Detect which cell encompasses the target text, then output its (X, Y) center coordinate. 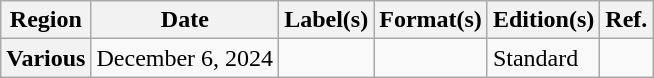
Region (46, 20)
Various (46, 58)
Date (185, 20)
Label(s) (326, 20)
Standard (543, 58)
Edition(s) (543, 20)
Format(s) (431, 20)
December 6, 2024 (185, 58)
Ref. (626, 20)
